Capture the cell that displays the provided text and extract its (X, Y) central coordinate. 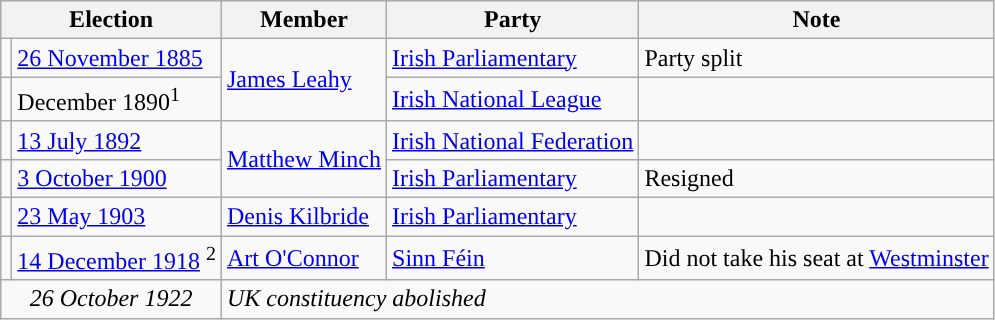
Sinn Féin (513, 258)
14 December 1918 2 (117, 258)
Member (304, 20)
3 October 1900 (117, 178)
Party (513, 20)
Party split (816, 58)
James Leahy (304, 80)
26 November 1885 (117, 58)
Matthew Minch (304, 159)
UK constituency abolished (608, 299)
23 May 1903 (117, 217)
December 18901 (117, 100)
Did not take his seat at Westminster (816, 258)
Art O'Connor (304, 258)
Election (112, 20)
13 July 1892 (117, 140)
26 October 1922 (112, 299)
Denis Kilbride (304, 217)
Irish National League (513, 100)
Note (816, 20)
Resigned (816, 178)
Irish National Federation (513, 140)
